Identify which cell holds the provided text, then report its [X, Y] central coordinate. 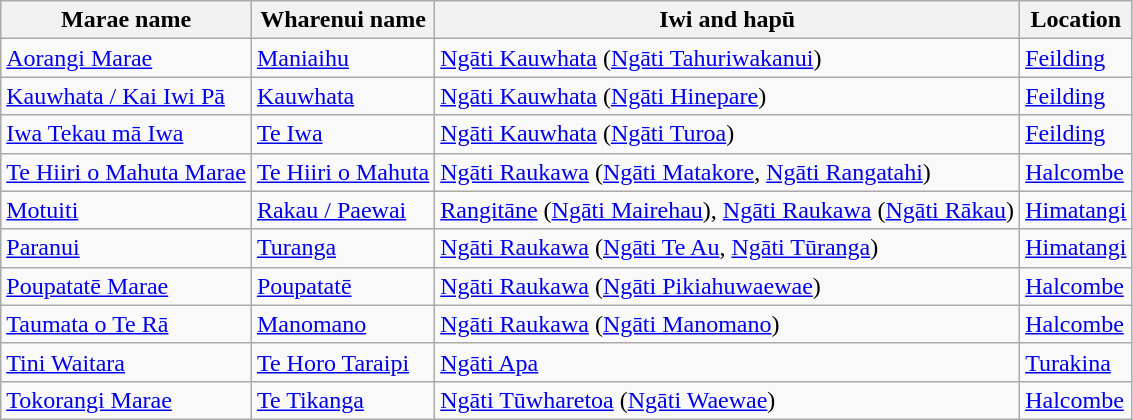
Te Iwa [342, 134]
Ngāti Kauwhata (Ngāti Turoa) [728, 134]
Rakau / Paewai [342, 210]
Te Hiiri o Mahuta Marae [126, 172]
Iwa Tekau mā Iwa [126, 134]
Poupatatē Marae [126, 286]
Ngāti Raukawa (Ngāti Pikiahuwaewae) [728, 286]
Marae name [126, 20]
Ngāti Kauwhata (Ngāti Hinepare) [728, 96]
Turanga [342, 248]
Te Horo Taraipi [342, 362]
Ngāti Raukawa (Ngāti Te Au, Ngāti Tūranga) [728, 248]
Kauwhata / Kai Iwi Pā [126, 96]
Manomano [342, 324]
Ngāti Tūwharetoa (Ngāti Waewae) [728, 400]
Ngāti Kauwhata (Ngāti Tahuriwakanui) [728, 58]
Aorangi Marae [126, 58]
Turakina [1076, 362]
Tini Waitara [126, 362]
Ngāti Raukawa (Ngāti Matakore, Ngāti Rangatahi) [728, 172]
Te Tikanga [342, 400]
Ngāti Raukawa (Ngāti Manomano) [728, 324]
Poupatatē [342, 286]
Maniaihu [342, 58]
Tokorangi Marae [126, 400]
Wharenui name [342, 20]
Iwi and hapū [728, 20]
Te Hiiri o Mahuta [342, 172]
Rangitāne (Ngāti Mairehau), Ngāti Raukawa (Ngāti Rākau) [728, 210]
Location [1076, 20]
Motuiti [126, 210]
Ngāti Apa [728, 362]
Paranui [126, 248]
Kauwhata [342, 96]
Taumata o Te Rā [126, 324]
